Return the (x, y) coordinate for the center point of the cell that contains the specified text.  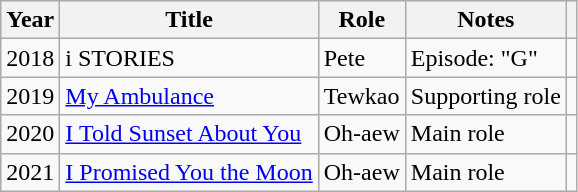
Pete (362, 58)
My Ambulance (189, 96)
Role (362, 20)
I Promised You the Moon (189, 172)
Year (30, 20)
Episode: "G" (486, 58)
Tewkao (362, 96)
2021 (30, 172)
2020 (30, 134)
2018 (30, 58)
i STORIES (189, 58)
2019 (30, 96)
I Told Sunset About You (189, 134)
Notes (486, 20)
Supporting role (486, 96)
Title (189, 20)
